Capture the cell that displays the provided text and extract its (x, y) central coordinate. 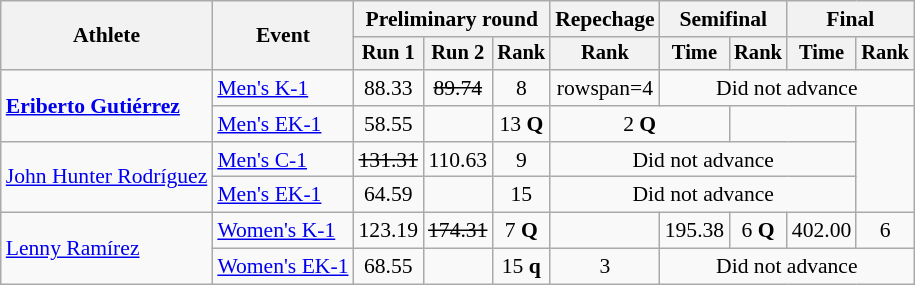
rowspan=4 (605, 88)
8 (521, 88)
Repechage (605, 19)
89.74 (458, 88)
Eriberto Gutiérrez (107, 106)
Final (850, 19)
John Hunter Rodríguez (107, 178)
Women's EK-1 (282, 267)
Run 2 (458, 54)
Preliminary round (452, 19)
Athlete (107, 36)
7 Q (521, 231)
6 Q (758, 231)
68.55 (388, 267)
Men's K-1 (282, 88)
64.59 (388, 195)
13 Q (521, 124)
2 Q (640, 124)
195.38 (694, 231)
Women's K-1 (282, 231)
123.19 (388, 231)
Event (282, 36)
Men's C-1 (282, 160)
174.31 (458, 231)
15 q (521, 267)
131.31 (388, 160)
402.00 (822, 231)
Semifinal (724, 19)
Lenny Ramírez (107, 248)
Run 1 (388, 54)
110.63 (458, 160)
6 (885, 231)
3 (605, 267)
15 (521, 195)
58.55 (388, 124)
88.33 (388, 88)
9 (521, 160)
